Pinpoint the cell where the given text exists, returning its (X, Y) midpoint coordinate. 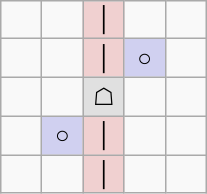
☖ (104, 97)
